Provide the (X, Y) coordinate of the cell's center where the given text is located.  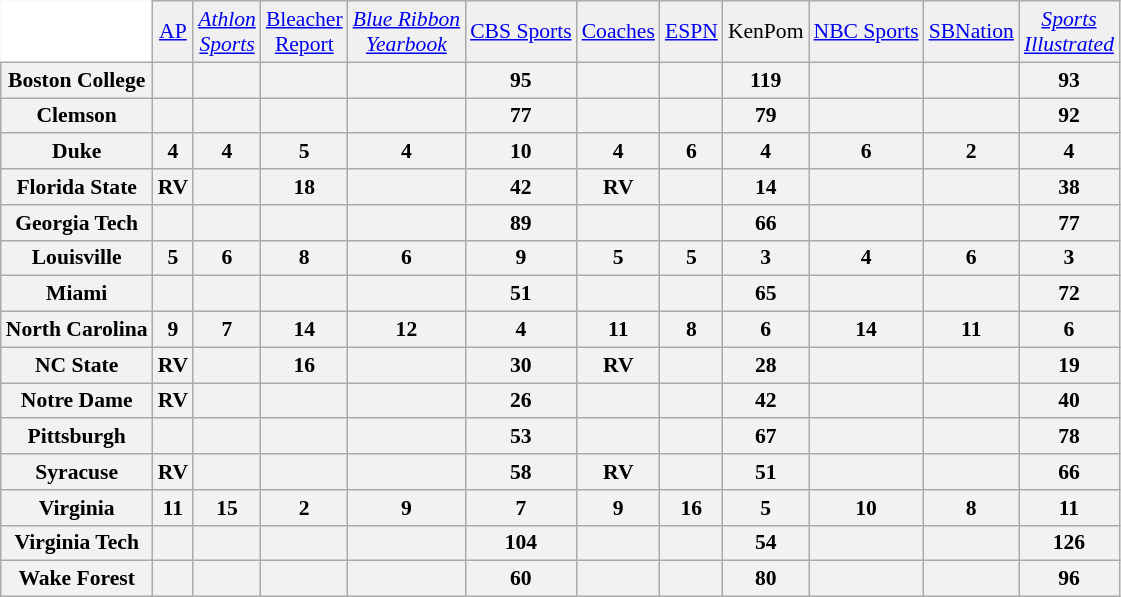
38 (1069, 187)
Wake Forest (77, 579)
NC State (77, 365)
SBNation (972, 32)
60 (521, 579)
89 (521, 223)
78 (1069, 437)
40 (1069, 401)
28 (766, 365)
Miami (77, 294)
KenPom (766, 32)
Duke (77, 152)
92 (1069, 116)
Boston College (77, 80)
NBC Sports (866, 32)
AP (174, 32)
96 (1069, 579)
Syracuse (77, 472)
Virginia (77, 508)
26 (521, 401)
53 (521, 437)
AthlonSports (227, 32)
Louisville (77, 258)
58 (521, 472)
12 (406, 330)
72 (1069, 294)
95 (521, 80)
BleacherReport (304, 32)
30 (521, 365)
67 (766, 437)
80 (766, 579)
18 (304, 187)
126 (1069, 543)
CBS Sports (521, 32)
Coaches (618, 32)
SportsIllustrated (1069, 32)
Georgia Tech (77, 223)
93 (1069, 80)
Florida State (77, 187)
54 (766, 543)
65 (766, 294)
North Carolina (77, 330)
19 (1069, 365)
104 (521, 543)
Blue RibbonYearbook (406, 32)
79 (766, 116)
119 (766, 80)
ESPN (692, 32)
Clemson (77, 116)
15 (227, 508)
Notre Dame (77, 401)
Virginia Tech (77, 543)
Pittsburgh (77, 437)
